Return the [x, y] coordinate for the center point of the cell that contains the specified text.  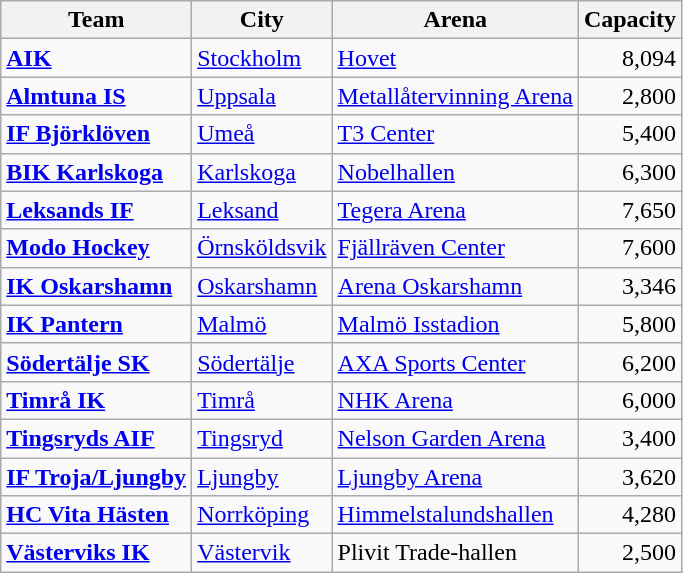
BIK Karlskoga [96, 172]
IF Troja/Ljungby [96, 477]
Tingsryd [262, 438]
HC Vita Hästen [96, 515]
8,094 [630, 58]
Leksand [262, 210]
Modo Hockey [96, 248]
7,650 [630, 210]
2,800 [630, 96]
5,800 [630, 324]
Metallåtervinning Arena [455, 96]
Nelson Garden Arena [455, 438]
Tegera Arena [455, 210]
Team [96, 20]
2,500 [630, 553]
IF Björklöven [96, 134]
Capacity [630, 20]
6,200 [630, 362]
Arena [455, 20]
Almtuna IS [96, 96]
IK Pantern [96, 324]
3,620 [630, 477]
Oskarshamn [262, 286]
Nobelhallen [455, 172]
Tingsryds AIF [96, 438]
3,400 [630, 438]
NHK Arena [455, 400]
Ljungby [262, 477]
Himmelstalundshallen [455, 515]
Plivit Trade-hallen [455, 553]
7,600 [630, 248]
Södertälje SK [96, 362]
Uppsala [262, 96]
Stockholm [262, 58]
Malmö [262, 324]
4,280 [630, 515]
City [262, 20]
Umeå [262, 134]
AXA Sports Center [455, 362]
Hovet [455, 58]
T3 Center [455, 134]
Malmö Isstadion [455, 324]
Fjällräven Center [455, 248]
Västerviks IK [96, 553]
6,000 [630, 400]
Södertälje [262, 362]
Norrköping [262, 515]
Timrå [262, 400]
6,300 [630, 172]
5,400 [630, 134]
Ljungby Arena [455, 477]
AIK [96, 58]
3,346 [630, 286]
Arena Oskarshamn [455, 286]
Västervik [262, 553]
Leksands IF [96, 210]
Örnsköldsvik [262, 248]
Timrå IK [96, 400]
Karlskoga [262, 172]
IK Oskarshamn [96, 286]
